For the text-containing cell, return its midpoint in [x, y] coordinate format. 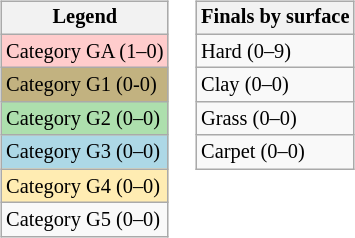
Clay (0–0) [275, 85]
Category G4 (0–0) [84, 186]
Category G5 (0–0) [84, 220]
Category G2 (0–0) [84, 119]
Category G3 (0–0) [84, 152]
Grass (0–0) [275, 119]
Finals by surface [275, 18]
Carpet (0–0) [275, 152]
Category G1 (0-0) [84, 85]
Legend [84, 18]
Category GA (1–0) [84, 51]
Hard (0–9) [275, 51]
